Pinpoint the cell where the given text exists, returning its (x, y) midpoint coordinate. 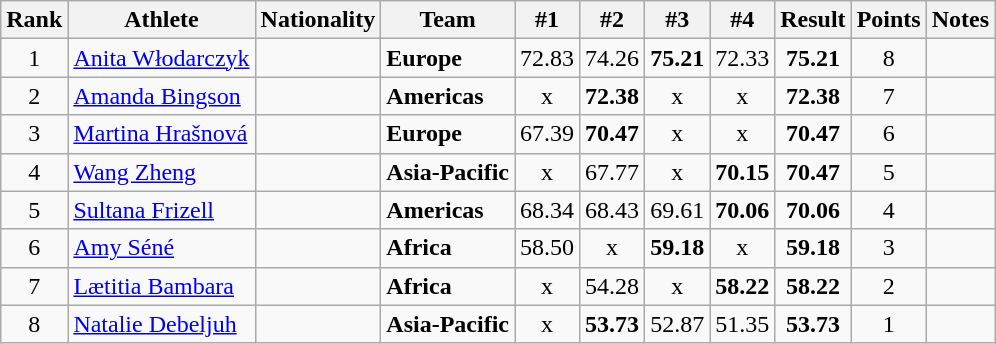
Notes (960, 20)
#3 (678, 20)
72.33 (742, 58)
Nationality (318, 20)
67.77 (612, 172)
52.87 (678, 324)
Anita Włodarczyk (162, 58)
Natalie Debeljuh (162, 324)
54.28 (612, 286)
#1 (546, 20)
Team (448, 20)
69.61 (678, 210)
68.43 (612, 210)
Lætitia Bambara (162, 286)
Amanda Bingson (162, 96)
Result (813, 20)
Amy Séné (162, 248)
51.35 (742, 324)
#2 (612, 20)
72.83 (546, 58)
Points (888, 20)
Sultana Frizell (162, 210)
74.26 (612, 58)
58.50 (546, 248)
Wang Zheng (162, 172)
Martina Hrašnová (162, 134)
70.15 (742, 172)
Rank (34, 20)
67.39 (546, 134)
Athlete (162, 20)
#4 (742, 20)
68.34 (546, 210)
